Pinpoint the cell where the given text exists, returning its [X, Y] midpoint coordinate. 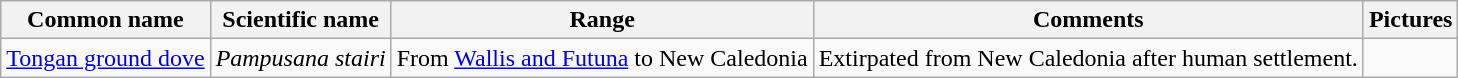
Scientific name [300, 20]
Extirpated from New Caledonia after human settlement. [1088, 58]
Comments [1088, 20]
Pampusana stairi [300, 58]
Range [602, 20]
From Wallis and Futuna to New Caledonia [602, 58]
Tongan ground dove [106, 58]
Common name [106, 20]
Pictures [1410, 20]
